Return [X, Y] of the center of cell containing provided text 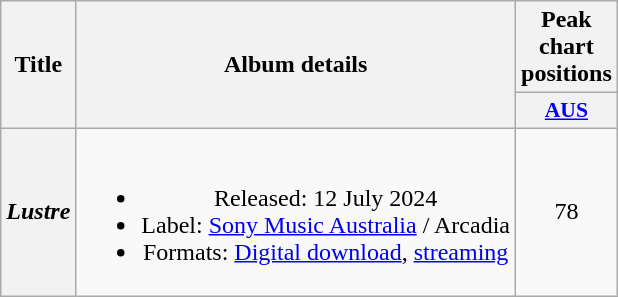
Title [38, 65]
Peak chart positions [567, 47]
AUS [567, 111]
78 [567, 212]
Lustre [38, 212]
Album details [296, 65]
Released: 12 July 2024Label: Sony Music Australia / ArcadiaFormats: Digital download, streaming [296, 212]
